Return the [x, y] coordinate for the center point of the cell that contains the specified text.  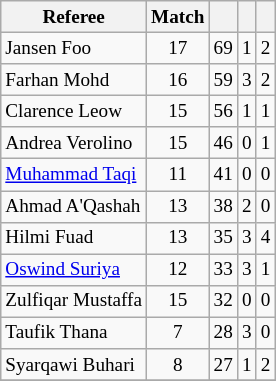
Ahmad A'Qashah [74, 206]
16 [178, 80]
Clarence Leow [74, 111]
69 [223, 48]
Syarqawi Buhari [74, 365]
28 [223, 333]
17 [178, 48]
33 [223, 270]
46 [223, 143]
7 [178, 333]
38 [223, 206]
Andrea Verolino [74, 143]
Referee [74, 17]
Muhammad Taqi [74, 175]
Zulfiqar Mustaffa [74, 301]
Taufik Thana [74, 333]
Match [178, 17]
27 [223, 365]
59 [223, 80]
32 [223, 301]
Oswind Suriya [74, 270]
Jansen Foo [74, 48]
4 [266, 238]
Hilmi Fuad [74, 238]
56 [223, 111]
41 [223, 175]
Farhan Mohd [74, 80]
35 [223, 238]
11 [178, 175]
8 [178, 365]
12 [178, 270]
